Determine the (x, y) coordinate at the center of the cell enclosing the given text.  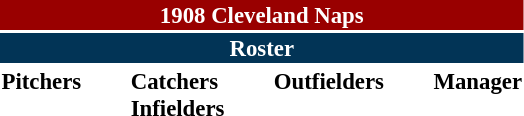
Roster (262, 48)
1908 Cleveland Naps (262, 15)
